For the text-containing cell, return its midpoint in (X, Y) coordinate format. 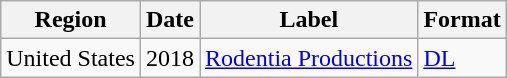
Format (462, 20)
Label (309, 20)
2018 (170, 58)
Rodentia Productions (309, 58)
United States (71, 58)
DL (462, 58)
Region (71, 20)
Date (170, 20)
